Identify which cell holds the provided text, then report its (X, Y) central coordinate. 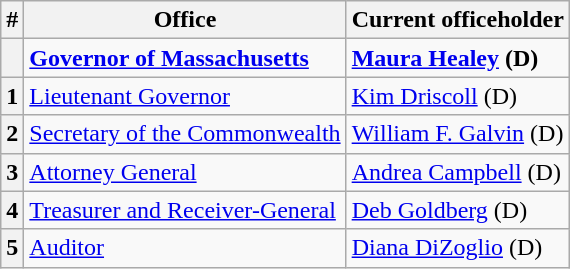
Andrea Campbell (D) (458, 172)
Treasurer and Receiver-General (185, 210)
4 (12, 210)
Current officeholder (458, 20)
Kim Driscoll (D) (458, 96)
Secretary of the Commonwealth (185, 134)
3 (12, 172)
William F. Galvin (D) (458, 134)
2 (12, 134)
Lieutenant Governor (185, 96)
Governor of Massachusetts (185, 58)
Deb Goldberg (D) (458, 210)
# (12, 20)
1 (12, 96)
5 (12, 248)
Auditor (185, 248)
Office (185, 20)
Maura Healey (D) (458, 58)
Diana DiZoglio (D) (458, 248)
Attorney General (185, 172)
